Provide the [x, y] coordinate of the cell's center where the given text is located.  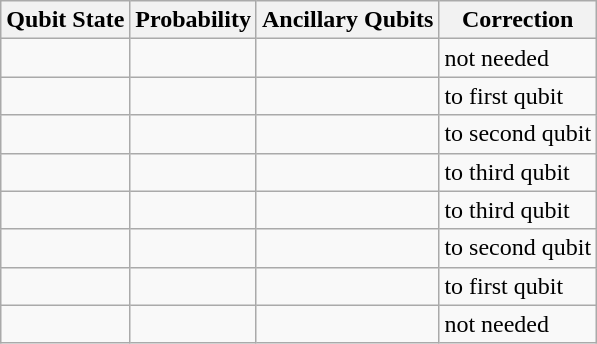
Probability [194, 20]
Qubit State [66, 20]
Ancillary Qubits [347, 20]
Correction [518, 20]
